Capture the cell that displays the provided text and extract its (X, Y) central coordinate. 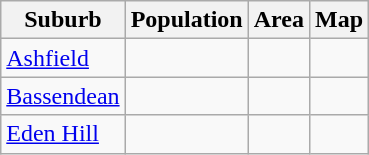
Ashfield (63, 58)
Population (186, 20)
Bassendean (63, 96)
Map (338, 20)
Area (278, 20)
Eden Hill (63, 134)
Suburb (63, 20)
